Provide the [x, y] coordinate of the cell's center where the given text is located.  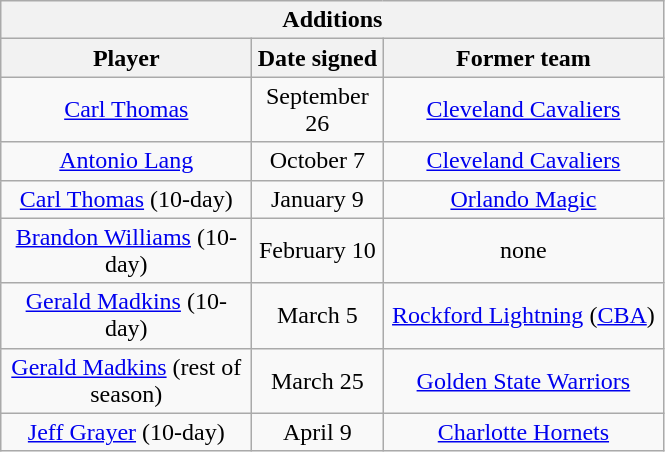
Player [126, 58]
none [524, 250]
Carl Thomas [126, 110]
April 9 [318, 432]
Date signed [318, 58]
Charlotte Hornets [524, 432]
Rockford Lightning (CBA) [524, 316]
March 5 [318, 316]
September 26 [318, 110]
Carl Thomas (10-day) [126, 199]
October 7 [318, 161]
Former team [524, 58]
Additions [332, 20]
Jeff Grayer (10-day) [126, 432]
Antonio Lang [126, 161]
January 9 [318, 199]
Gerald Madkins (10-day) [126, 316]
February 10 [318, 250]
Orlando Magic [524, 199]
March 25 [318, 380]
Golden State Warriors [524, 380]
Gerald Madkins (rest of season) [126, 380]
Brandon Williams (10-day) [126, 250]
